Determine the [X, Y] coordinate at the center of the cell enclosing the given text.  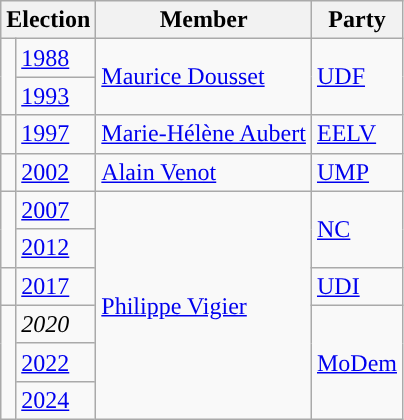
Member [204, 20]
EELV [356, 134]
2024 [56, 400]
Maurice Dousset [204, 77]
2007 [56, 210]
Philippe Vigier [204, 305]
NC [356, 229]
MoDem [356, 362]
Alain Venot [204, 172]
2020 [56, 324]
UDF [356, 77]
2012 [56, 248]
UMP [356, 172]
2022 [56, 362]
UDI [356, 286]
Party [356, 20]
1988 [56, 58]
Marie-Hélène Aubert [204, 134]
1997 [56, 134]
2017 [56, 286]
Election [48, 20]
2002 [56, 172]
1993 [56, 96]
